Scan for the cell matching the given text and deliver its (x, y) coordinate at center. 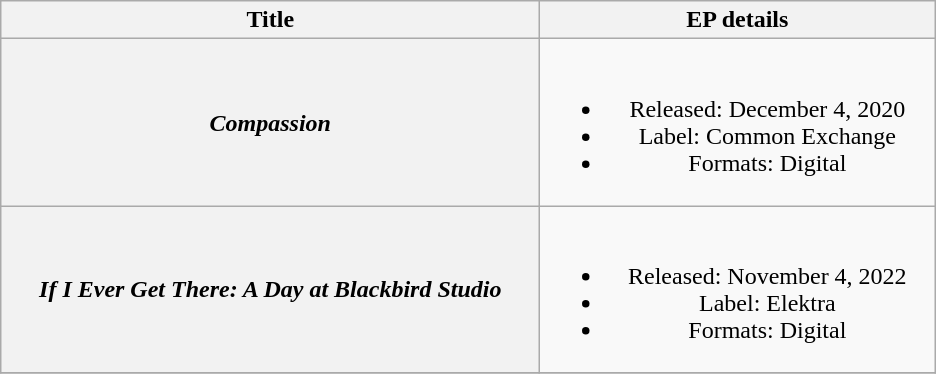
Released: November 4, 2022Label: ElektraFormats: Digital (738, 290)
EP details (738, 20)
If I Ever Get There: A Day at Blackbird Studio (270, 290)
Compassion (270, 122)
Released: December 4, 2020Label: Common ExchangeFormats: Digital (738, 122)
Title (270, 20)
